Return the (x, y) coordinate for the center point of the cell that contains the specified text.  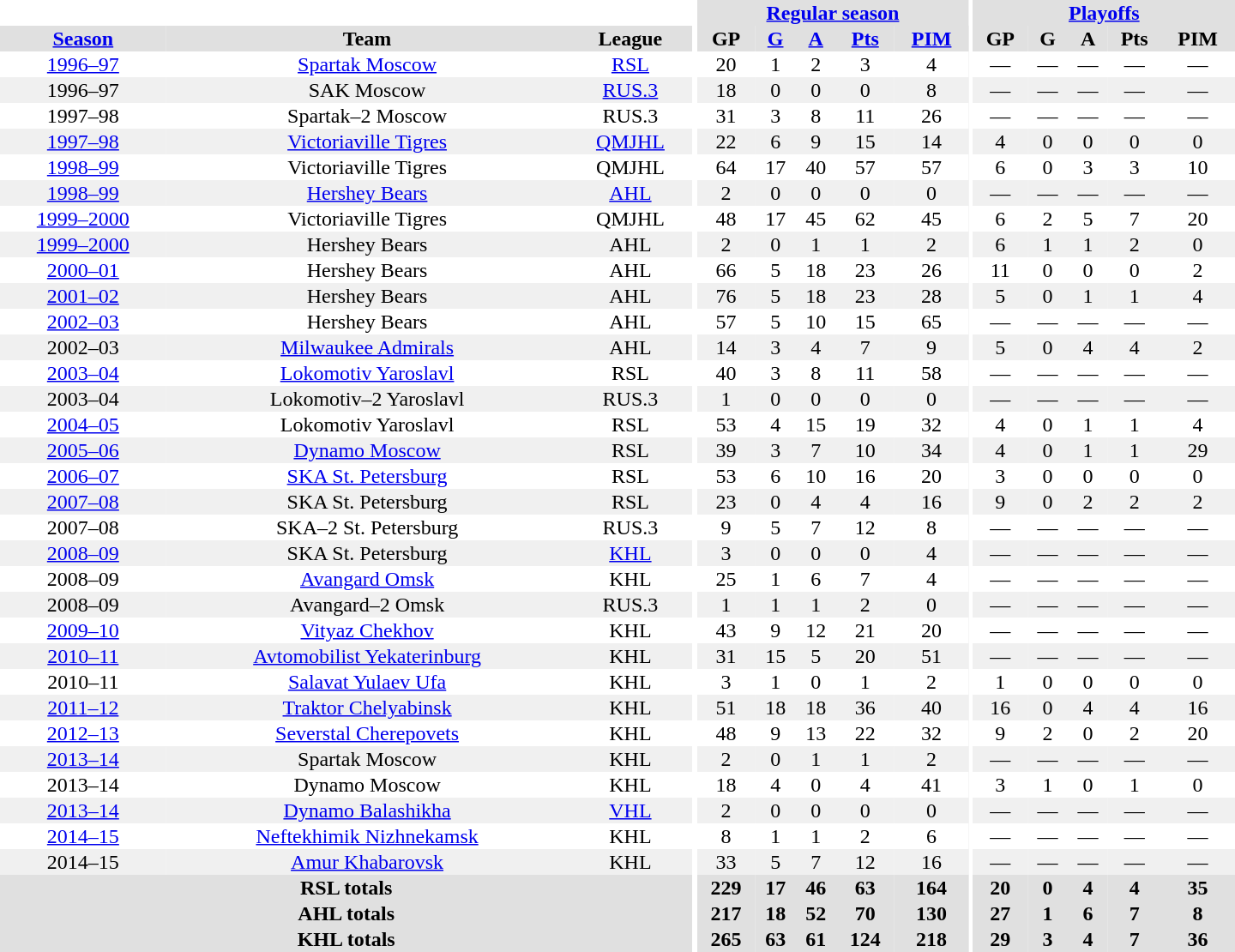
Salavat Yulaev Ufa (367, 682)
76 (726, 296)
Season (83, 39)
27 (1000, 913)
66 (726, 270)
Avtomobilist Yekaterinburg (367, 656)
164 (931, 888)
Team (367, 39)
2001–02 (83, 296)
Regular season (834, 13)
35 (1197, 888)
2012–13 (83, 733)
229 (726, 888)
Neftekhimik Nizhnekamsk (367, 836)
2009–10 (83, 630)
KHL totals (346, 939)
Traktor Chelyabinsk (367, 708)
Amur Khabarovsk (367, 862)
Milwaukee Admirals (367, 347)
Dynamo Balashikha (367, 810)
34 (931, 450)
130 (931, 913)
25 (726, 579)
SAK Moscow (367, 90)
2006–07 (83, 476)
Vityaz Chekhov (367, 630)
33 (726, 862)
52 (816, 913)
218 (931, 939)
39 (726, 450)
13 (816, 733)
58 (931, 373)
Avangard Omsk (367, 579)
VHL (631, 810)
RSL totals (346, 888)
217 (726, 913)
61 (816, 939)
65 (931, 322)
2000–01 (83, 270)
41 (931, 785)
2011–12 (83, 708)
64 (726, 167)
SKA–2 St. Petersburg (367, 527)
43 (726, 630)
28 (931, 296)
AHL totals (346, 913)
2004–05 (83, 425)
21 (865, 630)
League (631, 39)
265 (726, 939)
Playoffs (1105, 13)
124 (865, 939)
19 (865, 425)
Spartak–2 Moscow (367, 116)
2005–06 (83, 450)
Lokomotiv–2 Yaroslavl (367, 399)
Severstal Cherepovets (367, 733)
Avangard–2 Omsk (367, 605)
46 (816, 888)
62 (865, 219)
70 (865, 913)
